Pinpoint the cell where the given text exists, returning its (x, y) midpoint coordinate. 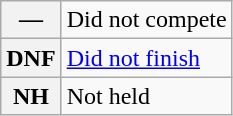
Not held (146, 96)
— (31, 20)
DNF (31, 58)
NH (31, 96)
Did not compete (146, 20)
Did not finish (146, 58)
